Extract the [x, y] coordinate from the center of the cell holding the provided text.  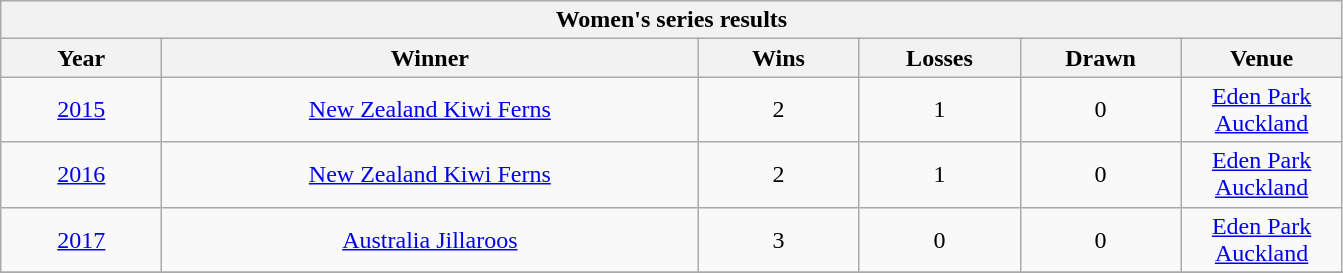
Women's series results [672, 20]
3 [778, 240]
2017 [82, 240]
2016 [82, 174]
Winner [430, 58]
Wins [778, 58]
Losses [940, 58]
2015 [82, 110]
Venue [1262, 58]
Australia Jillaroos [430, 240]
Year [82, 58]
Drawn [1100, 58]
